For the text-containing cell, return its midpoint in [x, y] coordinate format. 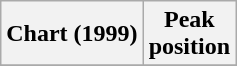
Chart (1999) [72, 34]
Peakposition [189, 34]
